Search for the cell housing the specified text and yield its (X, Y) center coordinate. 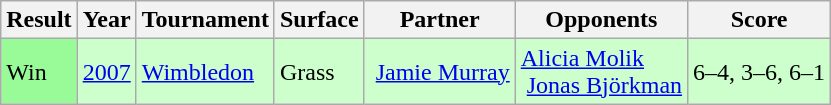
Tournament (205, 20)
Opponents (601, 20)
Partner (440, 20)
Grass (319, 72)
Result (39, 20)
Score (760, 20)
Year (106, 20)
Alicia Molik Jonas Björkman (601, 72)
Jamie Murray (440, 72)
Surface (319, 20)
Win (39, 72)
6–4, 3–6, 6–1 (760, 72)
2007 (106, 72)
Wimbledon (205, 72)
